Output the (X, Y) coordinate of the center of the cell containing the given text.  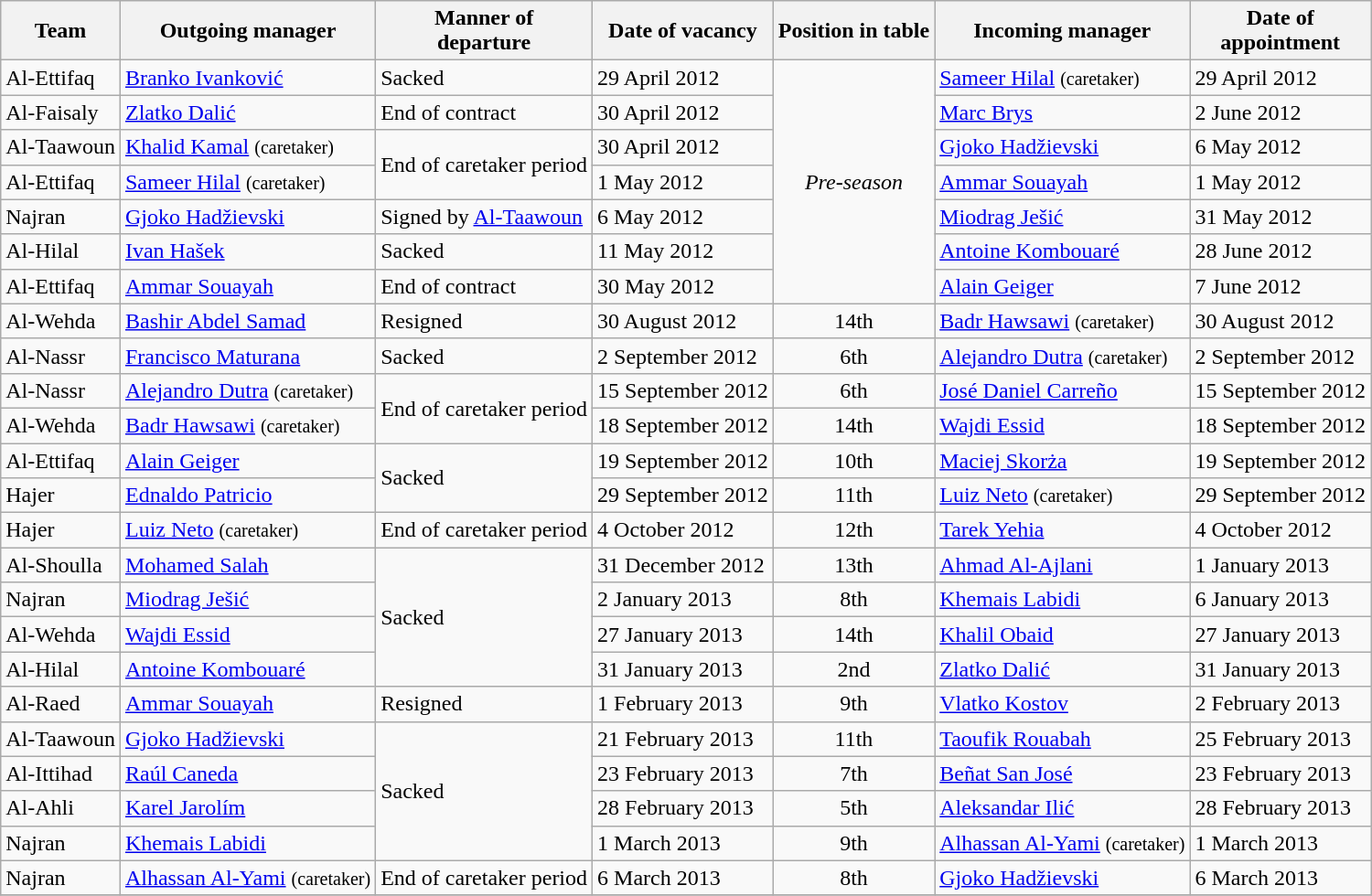
Branko Ivanković (247, 78)
Beñat San José (1063, 773)
Tarek Yehia (1063, 530)
Mohamed Salah (247, 565)
28 June 2012 (1281, 251)
Outgoing manager (247, 31)
Al-Ittihad (60, 773)
Team (60, 31)
Pre-season (853, 182)
7 June 2012 (1281, 286)
Khalil Obaid (1063, 635)
Al-Raed (60, 704)
7th (853, 773)
1 January 2013 (1281, 565)
Date of vacancy (683, 31)
11 May 2012 (683, 251)
Al-Shoulla (60, 565)
Ahmad Al-Ajlani (1063, 565)
Taoufik Rouabah (1063, 739)
31 May 2012 (1281, 217)
Al-Ahli (60, 808)
Khalid Kamal (caretaker) (247, 147)
Karel Jarolím (247, 808)
1 February 2013 (683, 704)
Manner ofdeparture (485, 31)
21 February 2013 (683, 739)
2 February 2013 (1281, 704)
12th (853, 530)
6 January 2013 (1281, 600)
2 June 2012 (1281, 112)
Ivan Hašek (247, 251)
Maciej Skorża (1063, 460)
Ednaldo Patricio (247, 496)
Signed by Al-Taawoun (485, 217)
2 January 2013 (683, 600)
10th (853, 460)
31 December 2012 (683, 565)
Al-Faisaly (60, 112)
5th (853, 808)
30 May 2012 (683, 286)
Aleksandar Ilić (1063, 808)
Position in table (853, 31)
Marc Brys (1063, 112)
Raúl Caneda (247, 773)
Incoming manager (1063, 31)
13th (853, 565)
Francisco Maturana (247, 356)
Date ofappointment (1281, 31)
Vlatko Kostov (1063, 704)
Bashir Abdel Samad (247, 321)
2nd (853, 669)
José Daniel Carreño (1063, 390)
25 February 2013 (1281, 739)
